Determine the [X, Y] coordinate at the center of the cell enclosing the given text.  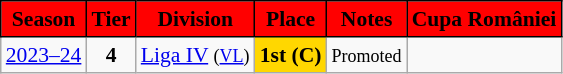
Division [196, 19]
Promoted [367, 55]
Place [291, 19]
Season [44, 19]
2023–24 [44, 55]
Liga IV (VL) [196, 55]
Tier [110, 19]
1st (C) [291, 55]
Cupa României [484, 19]
Notes [367, 19]
4 [110, 55]
